Scan for the cell matching the given text and deliver its [X, Y] coordinate at center. 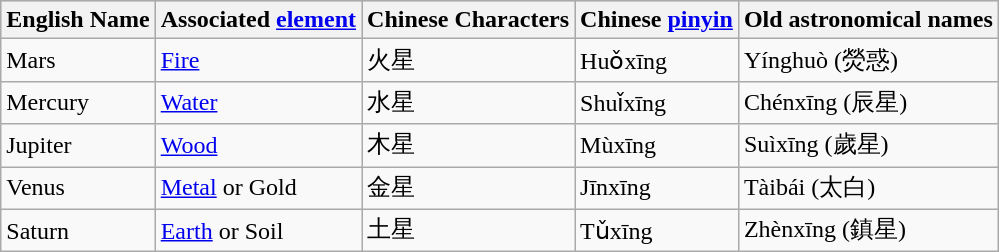
Fire [258, 60]
水星 [468, 102]
Huǒxīng [657, 60]
Chénxīng (辰星) [868, 102]
Jīnxīng [657, 188]
Wood [258, 146]
Tǔxīng [657, 230]
Mùxīng [657, 146]
Shuǐxīng [657, 102]
Mercury [78, 102]
Saturn [78, 230]
Jupiter [78, 146]
Old astronomical names [868, 20]
Metal or Gold [258, 188]
Associated element [258, 20]
Water [258, 102]
Tàibái (太白) [868, 188]
Venus [78, 188]
Earth or Soil [258, 230]
Chinese Characters [468, 20]
火星 [468, 60]
Yínghuò (熒惑) [868, 60]
金星 [468, 188]
Chinese pinyin [657, 20]
English Name [78, 20]
木星 [468, 146]
Mars [78, 60]
Zhènxīng (鎮星) [868, 230]
土星 [468, 230]
Suìxīng (歲星) [868, 146]
